Search for the cell housing the specified text and yield its [X, Y] center coordinate. 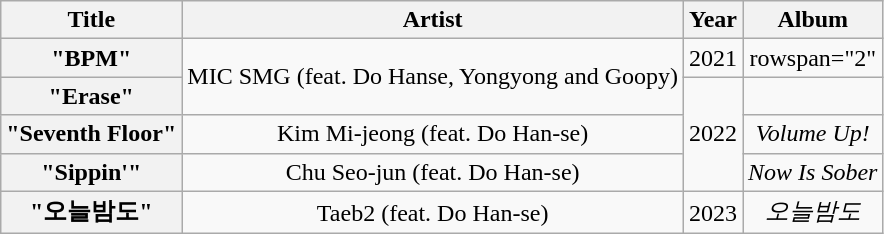
Year [712, 20]
2021 [712, 58]
오늘밤도 [813, 212]
Taeb2 (feat. Do Han-se) [433, 212]
MIC SMG (feat. Do Hanse, Yongyong and Goopy) [433, 77]
Kim Mi-jeong (feat. Do Han-se) [433, 134]
Chu Seo-jun (feat. Do Han-se) [433, 172]
"Seventh Floor" [92, 134]
"Erase" [92, 96]
"BPM" [92, 58]
2022 [712, 134]
2023 [712, 212]
Now Is Sober [813, 172]
"오늘밤도" [92, 212]
Artist [433, 20]
"Sippin'" [92, 172]
rowspan="2" [813, 58]
Volume Up! [813, 134]
Album [813, 20]
Title [92, 20]
